Pinpoint the cell where the given text exists, returning its [X, Y] midpoint coordinate. 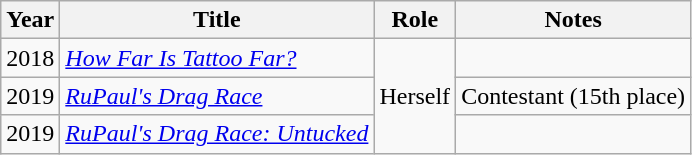
Notes [574, 20]
RuPaul's Drag Race [217, 96]
Contestant (15th place) [574, 96]
Year [30, 20]
Herself [415, 96]
Role [415, 20]
How Far Is Tattoo Far? [217, 58]
RuPaul's Drag Race: Untucked [217, 134]
2018 [30, 58]
Title [217, 20]
